Scan for the cell matching the given text and deliver its [x, y] coordinate at center. 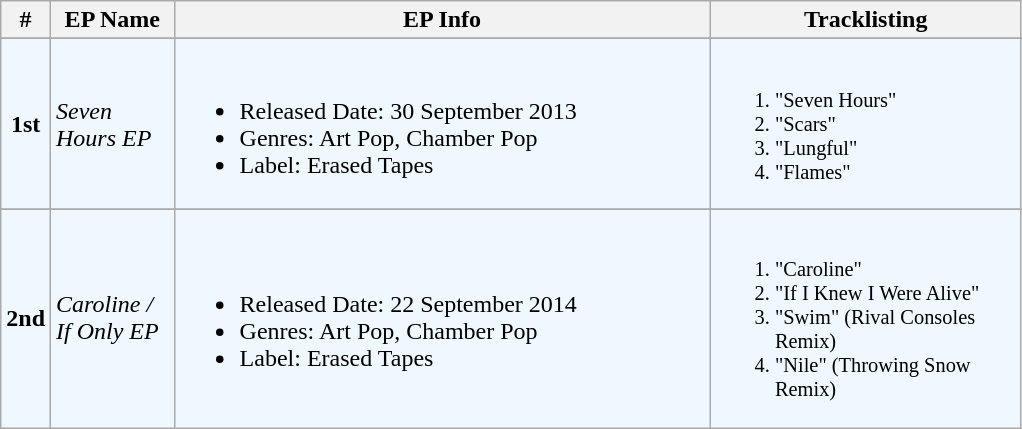
"Caroline""If I Knew I Were Alive""Swim" (Rival Consoles Remix)"Nile" (Throwing Snow Remix) [866, 318]
Seven Hours EP [113, 124]
EP Info [442, 20]
"Seven Hours""Scars""Lungful""Flames" [866, 124]
1st [26, 124]
Released Date: 30 September 2013Genres: Art Pop, Chamber PopLabel: Erased Tapes [442, 124]
Caroline / If Only EP [113, 318]
Tracklisting [866, 20]
Released Date: 22 September 2014Genres: Art Pop, Chamber PopLabel: Erased Tapes [442, 318]
# [26, 20]
EP Name [113, 20]
2nd [26, 318]
